Search for the cell housing the specified text and yield its (x, y) center coordinate. 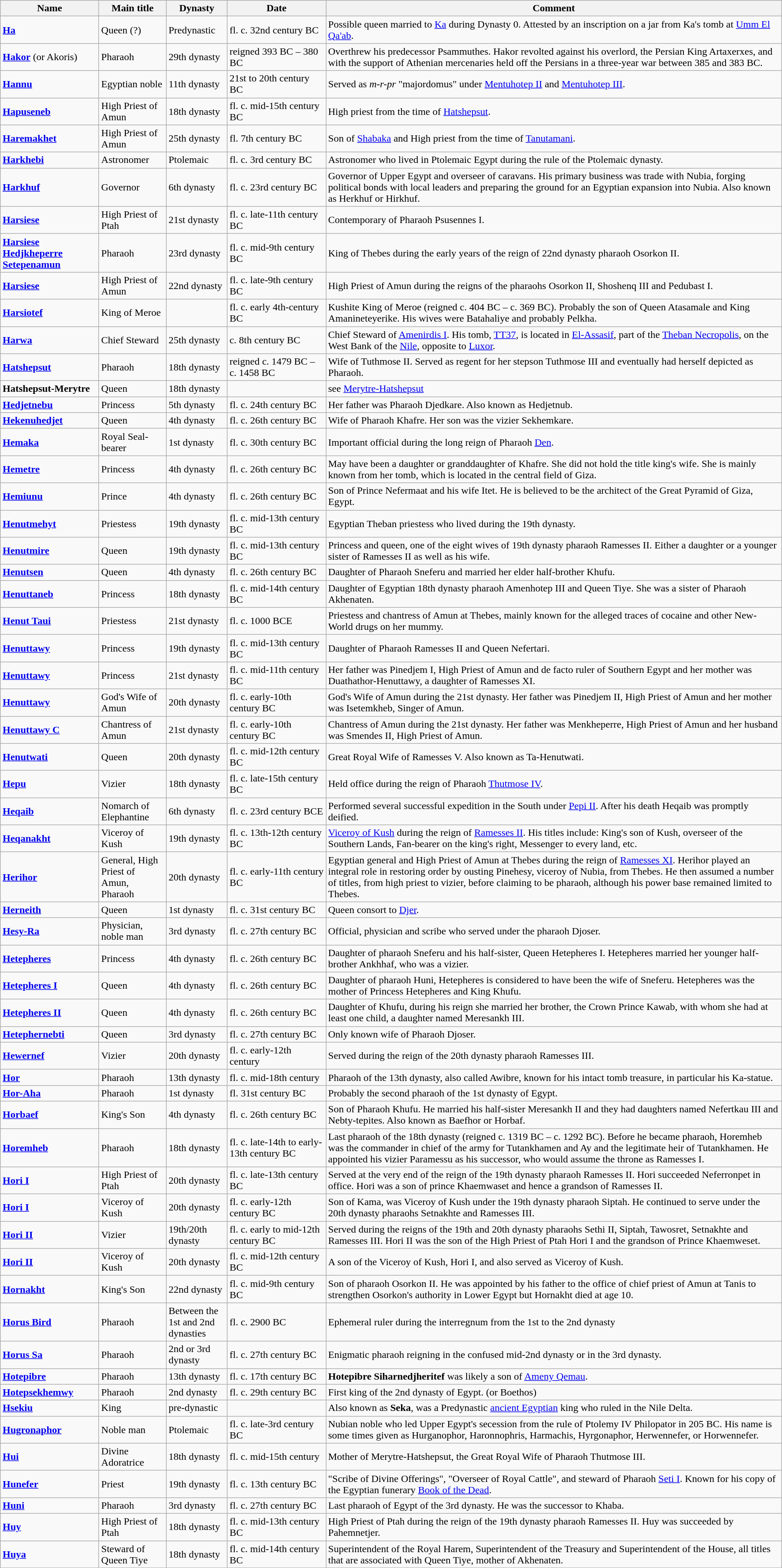
Hor-Aha (50, 1093)
Hewernef (50, 1056)
Also known as Seka, was a Predynastic ancient Egyptian king who ruled in the Nile Delta. (554, 1408)
fl. c. late-9th century BC (277, 286)
Performed several successful expedition in the South under Pepi II. After his death Heqaib was promptly deified. (554, 811)
Predynastic (197, 30)
Chief Steward (133, 340)
Daughter of Pharaoh Sneferu and married her elder half-brother Khufu. (554, 572)
Hakor (or Akoris) (50, 57)
Harkhuf (50, 187)
Hotepsekhemwy (50, 1392)
2nd dynasty (197, 1392)
Huy (50, 1527)
High priest from the time of Hatshepsut. (554, 111)
Horus Bird (50, 1322)
23rd dynasty (197, 253)
Haremakhet (50, 139)
God's Wife of Amun (133, 703)
fl. c. late-3rd century BC (277, 1429)
fl. c. mid-15th century (277, 1457)
pre-dynastic (197, 1408)
Probably the second pharaoh of the 1st dynasty of Egypt. (554, 1093)
Mother of Merytre-Hatshepsut, the Great Royal Wife of Pharaoh Thutmose III. (554, 1457)
21st to 20th century BC (277, 84)
Last pharaoh of Egypt of the 3rd dynasty. He was the successor to Khaba. (554, 1505)
reigned c. 1479 BC – c. 1458 BC (277, 368)
Physician, noble man (133, 931)
Harwa (50, 340)
Royal Seal-bearer (133, 442)
Hui (50, 1457)
Hetephernebti (50, 1034)
Ha (50, 30)
Herihor (50, 877)
Egyptian Theban priestess who lived during the 19th dynasty. (554, 524)
Hetepheres II (50, 1012)
Astronomer (133, 160)
Henuttawy C (50, 729)
Henut Taui (50, 621)
Daughter of Egyptian 18th dynasty pharaoh Amenhotep III and Queen Tiye. She was a sister of Pharaoh Akhenaten. (554, 594)
Queen consort to Djer. (554, 910)
fl. c. 3rd century BC (277, 160)
29th dynasty (197, 57)
fl. c. 23rd century BC (277, 187)
Astronomer who lived in Ptolemaic Egypt during the rule of the Ptolemaic dynasty. (554, 160)
Chantress of Amun during the 21st dynasty. Her father was Menkheperre, High Priest of Amun and her husband was Smendes II, High Priest of Amun. (554, 729)
fl. 7th century BC (277, 139)
Hsekiu (50, 1408)
fl. c. 13th century BC (277, 1484)
fl. c. early-12th century (277, 1056)
Governor (133, 187)
King of Thebes during the early years of the reign of 22nd dynasty pharaoh Osorkon II. (554, 253)
fl. c. 1000 BCE (277, 621)
fl. c. early-12th century BC (277, 1208)
11th dynasty (197, 84)
Noble man (133, 1429)
Hatshepsut-Merytre (50, 389)
Horbaef (50, 1114)
c. 8th century BC (277, 340)
Hunefer (50, 1484)
fl. c. 30th century BC (277, 442)
Prince (133, 496)
Important official during the long reign of Pharaoh Den. (554, 442)
fl. 31st century BC (277, 1093)
see Merytre-Hatshepsut (554, 389)
King of Meroe (133, 312)
Contemporary of Pharaoh Psusennes I. (554, 220)
Hemetre (50, 469)
Dynasty (197, 8)
Son of Shabaka and High priest from the time of Tanutamani. (554, 139)
Priestess and chantress of Amun at Thebes, mainly known for the alleged traces of cocaine and other New-World drugs on her mummy. (554, 621)
A son of the Viceroy of Kush, Hori I, and also served as Viceroy of Kush. (554, 1262)
Huni (50, 1505)
Herneith (50, 910)
Served during the reign of the 20th dynasty pharaoh Ramesses III. (554, 1056)
Huya (50, 1554)
fl. c. mid-11th century BC (277, 675)
Official, physician and scribe who served under the pharaoh Djoser. (554, 931)
Hemaka (50, 442)
Hotepibre (50, 1376)
King (133, 1408)
Henuttaneb (50, 594)
Name (50, 8)
Hepu (50, 784)
reigned 393 BC – 380 BC (277, 57)
Hedjetnebu (50, 405)
Hannu (50, 84)
Served as m-r-pr "majordomus" under Mentuhotep II and Mentuhotep III. (554, 84)
Hemiunu (50, 496)
fl. c. 32nd century BC (277, 30)
Harkhebi (50, 160)
Possible queen married to Ka during Dynasty 0. Attested by an inscription on a jar from Ka's tomb at Umm El Qa'ab. (554, 30)
fl. c. mid-15th century BC (277, 111)
Hatshepsut (50, 368)
Henutsen (50, 572)
Hapuseneb (50, 111)
First king of the 2nd dynasty of Egypt. (or Boethos) (554, 1392)
Hetepheres (50, 958)
Wife of Tuthmose II. Served as regent for her stepson Tuthmose III and eventually had herself depicted as Pharaoh. (554, 368)
fl. c. late-15th century BC (277, 784)
Hekenuhedjet (50, 421)
fl. c. late-13th century BC (277, 1180)
Her father was Pharaoh Djedkare. Also known as Hedjetnub. (554, 405)
Between the 1st and 2nd dynasties (197, 1322)
Horemheb (50, 1148)
fl. c. 2900 BC (277, 1322)
Nomarch of Elephantine (133, 811)
Daughter of pharaoh Sneferu and his half-sister, Queen Hetepheres I. Hetepheres married her younger half-brother Ankhhaf, who was a vizier. (554, 958)
Hugronaphor (50, 1429)
God's Wife of Amun during the 21st dynasty. Her father was Pinedjem II, High Priest of Amun and her mother was Isetemkheb, Singer of Amun. (554, 703)
Henutwati (50, 757)
19th/20th dynasty (197, 1235)
fl. c. 17th century BC (277, 1376)
High Priest of Ptah during the reign of the 19th dynasty pharaoh Ramesses II. Huy was succeeded by Pahemnetjer. (554, 1527)
Chantress of Amun (133, 729)
fl. c. early to mid-12th century BC (277, 1235)
Hesy-Ra (50, 931)
Daughter of pharaoh Huni, Hetepheres is considered to have been the wife of Sneferu. Hetepheres was the mother of Princess Hetepheres and King Khufu. (554, 986)
Son of Prince Nefermaat and his wife Itet. He is believed to be the architect of the Great Pyramid of Giza, Egypt. (554, 496)
Harsiotef (50, 312)
2nd or 3rd dynasty (197, 1355)
High Priest of Amun during the reigns of the pharaohs Osorkon II, Shoshenq III and Pedubast I. (554, 286)
Comment (554, 8)
General, High Priest of Amun, Pharaoh (133, 877)
Hornakht (50, 1289)
Hor (50, 1077)
Pharaoh of the 13th dynasty, also called Awibre, known for his intact tomb treasure, in particular his Ka-statue. (554, 1077)
fl. c. mid-18th century (277, 1077)
fl. c. late-11th century BC (277, 220)
Horus Sa (50, 1355)
Held office during the reign of Pharaoh Thutmose IV. (554, 784)
Egyptian noble (133, 84)
fl. c. late-14th to early-13th century BC (277, 1148)
Main title (133, 8)
Hotepibre Siharnedjheritef was likely a son of Ameny Qemau. (554, 1376)
fl. c. early-11th century BC (277, 877)
Enigmatic pharaoh reigning in the confused mid-2nd dynasty or in the 3rd dynasty. (554, 1355)
Only known wife of Pharaoh Djoser. (554, 1034)
fl. c. 13th-12th century BC (277, 839)
Queen (?) (133, 30)
Date (277, 8)
Wife of Pharaoh Khafre. Her son was the vizier Sekhemkare. (554, 421)
Heqaib (50, 811)
5th dynasty (197, 405)
fl. c. 29th century BC (277, 1392)
fl. c. 31st century BC (277, 910)
Henutmehyt (50, 524)
fl. c. early 4th-century BC (277, 312)
Daughter of Pharaoh Ramesses II and Queen Nefertari. (554, 648)
Ephemeral ruler during the interregnum from the 1st to the 2nd dynasty (554, 1322)
Great Royal Wife of Ramesses V. Also known as Ta-Henutwati. (554, 757)
Henutmire (50, 551)
Hetepheres I (50, 986)
fl. c. 24th century BC (277, 405)
Steward of Queen Tiye (133, 1554)
Heqanakht (50, 839)
Divine Adoratrice (133, 1457)
fl. c. 23rd century BCE (277, 811)
Harsiese Hedjkheperre Setepenamun (50, 253)
Priest (133, 1484)
